From the cell containing the given text, extract its center point as [x, y] coordinate. 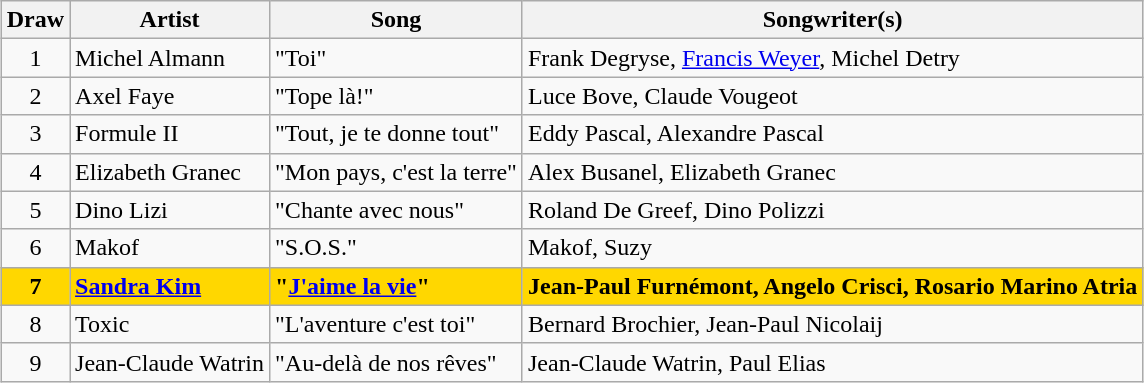
Sandra Kim [170, 286]
4 [35, 172]
Dino Lizi [170, 210]
Makof [170, 248]
"L'aventure c'est toi" [396, 324]
"Toi" [396, 58]
Song [396, 20]
8 [35, 324]
Jean-Claude Watrin, Paul Elias [832, 362]
Eddy Pascal, Alexandre Pascal [832, 134]
Bernard Brochier, Jean-Paul Nicolaij [832, 324]
Axel Faye [170, 96]
"S.O.S." [396, 248]
"Au-delà de nos rêves" [396, 362]
Makof, Suzy [832, 248]
6 [35, 248]
Frank Degryse, Francis Weyer, Michel Detry [832, 58]
"Tope là!" [396, 96]
3 [35, 134]
Roland De Greef, Dino Polizzi [832, 210]
Draw [35, 20]
Jean-Claude Watrin [170, 362]
Alex Busanel, Elizabeth Granec [832, 172]
"Chante avec nous" [396, 210]
Songwriter(s) [832, 20]
Luce Bove, Claude Vougeot [832, 96]
7 [35, 286]
1 [35, 58]
Formule II [170, 134]
Michel Almann [170, 58]
9 [35, 362]
"J'aime la vie" [396, 286]
Artist [170, 20]
Elizabeth Granec [170, 172]
5 [35, 210]
Toxic [170, 324]
"Mon pays, c'est la terre" [396, 172]
2 [35, 96]
"Tout, je te donne tout" [396, 134]
Jean-Paul Furnémont, Angelo Crisci, Rosario Marino Atria [832, 286]
